Determine the [x, y] coordinate at the center of the cell enclosing the given text.  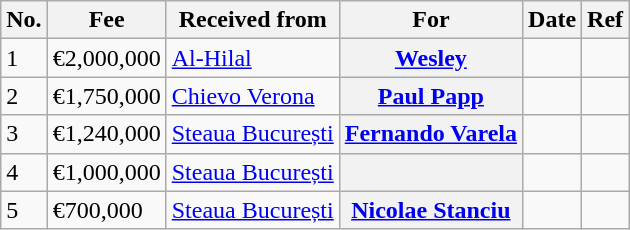
Fernando Varela [430, 134]
Received from [252, 20]
€1,000,000 [106, 172]
4 [24, 172]
Chievo Verona [252, 96]
Al-Hilal [252, 58]
€2,000,000 [106, 58]
Wesley [430, 58]
Fee [106, 20]
1 [24, 58]
€1,750,000 [106, 96]
Date [552, 20]
For [430, 20]
Ref [606, 20]
5 [24, 210]
Nicolae Stanciu [430, 210]
€1,240,000 [106, 134]
3 [24, 134]
€700,000 [106, 210]
No. [24, 20]
Paul Papp [430, 96]
2 [24, 96]
